Return the [X, Y] coordinate for the center point of the cell that contains the specified text.  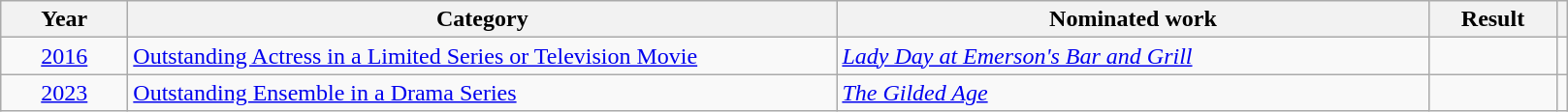
Result [1493, 19]
Outstanding Actress in a Limited Series or Television Movie [483, 56]
Lady Day at Emerson's Bar and Grill [1133, 56]
Category [483, 19]
2023 [64, 93]
Outstanding Ensemble in a Drama Series [483, 93]
The Gilded Age [1133, 93]
Year [64, 19]
Nominated work [1133, 19]
2016 [64, 56]
